From the cell containing the given text, extract its center point as (x, y) coordinate. 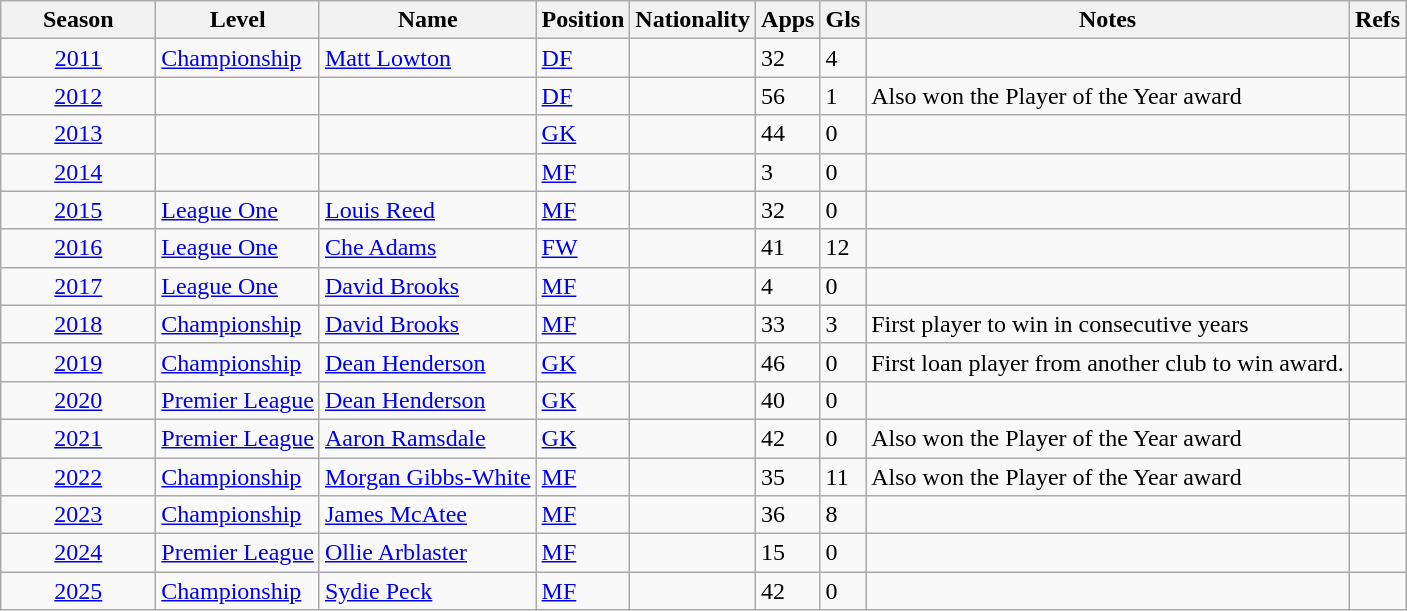
2019 (78, 362)
1 (843, 96)
8 (843, 515)
2020 (78, 400)
Gls (843, 20)
2016 (78, 248)
2014 (78, 172)
Position (583, 20)
2018 (78, 324)
11 (843, 477)
Name (428, 20)
2011 (78, 58)
2021 (78, 438)
2012 (78, 96)
15 (788, 553)
12 (843, 248)
44 (788, 134)
35 (788, 477)
Refs (1377, 20)
FW (583, 248)
First loan player from another club to win award. (1108, 362)
Apps (788, 20)
2022 (78, 477)
Level (238, 20)
2025 (78, 591)
2023 (78, 515)
33 (788, 324)
2015 (78, 210)
Louis Reed (428, 210)
First player to win in consecutive years (1108, 324)
46 (788, 362)
2024 (78, 553)
Matt Lowton (428, 58)
Morgan Gibbs-White (428, 477)
Aaron Ramsdale (428, 438)
2013 (78, 134)
41 (788, 248)
Sydie Peck (428, 591)
40 (788, 400)
Ollie Arblaster (428, 553)
James McAtee (428, 515)
56 (788, 96)
36 (788, 515)
Season (78, 20)
Che Adams (428, 248)
2017 (78, 286)
Nationality (693, 20)
Notes (1108, 20)
